Determine the (x, y) coordinate at the center of the cell enclosing the given text.  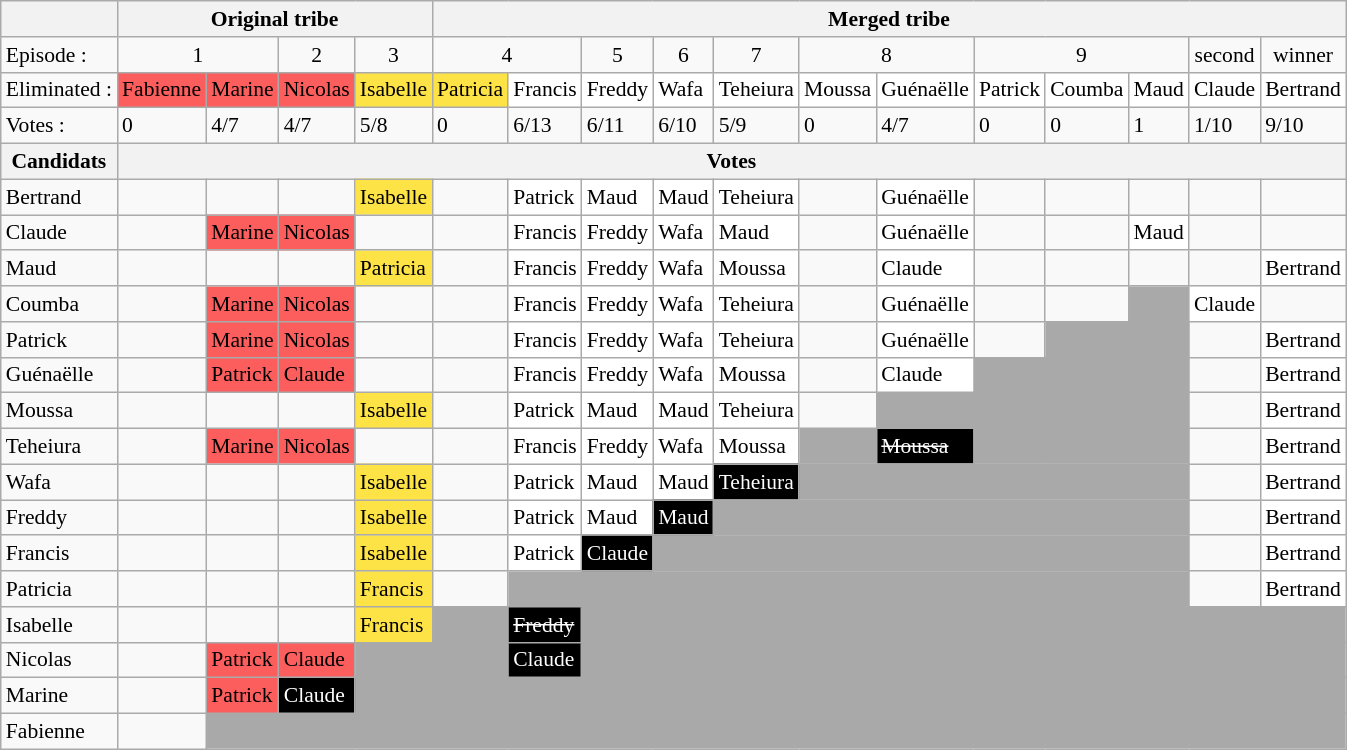
3 (394, 55)
1/10 (1224, 126)
6/10 (683, 126)
Votes (732, 162)
4 (507, 55)
Episode : (59, 55)
6/13 (545, 126)
5 (618, 55)
Candidats (59, 162)
5/8 (394, 126)
Votes : (59, 126)
Eliminated : (59, 90)
6/11 (618, 126)
5/9 (756, 126)
6 (683, 55)
8 (886, 55)
2 (317, 55)
9 (1082, 55)
9/10 (1303, 126)
winner (1303, 55)
7 (756, 55)
Original tribe (274, 19)
second (1224, 55)
Merged tribe (889, 19)
